Output the (X, Y) coordinate of the center of the cell containing the given text.  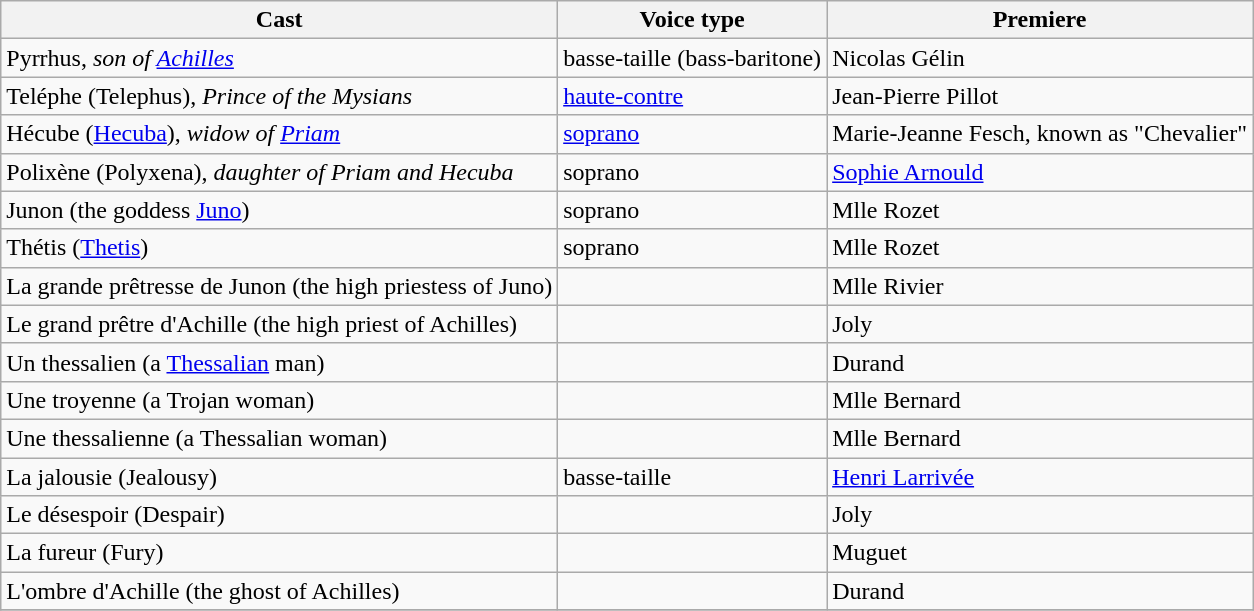
Un thessalien (a Thessalian man) (280, 362)
Cast (280, 20)
L'ombre d'Achille (the ghost of Achilles) (280, 591)
Nicolas Gélin (1040, 58)
La grande prêtresse de Junon (the high priestess of Juno) (280, 286)
Mlle Rivier (1040, 286)
La fureur (Fury) (280, 553)
Pyrrhus, son of Achilles (280, 58)
Marie-Jeanne Fesch, known as "Chevalier" (1040, 134)
Jean-Pierre Pillot (1040, 96)
Une thessalienne (a Thessalian woman) (280, 438)
Polixène (Polyxena), daughter of Priam and Hecuba (280, 172)
Thétis (Thetis) (280, 248)
basse-taille (692, 477)
Sophie Arnould (1040, 172)
Teléphe (Telephus), Prince of the Mysians (280, 96)
Henri Larrivée (1040, 477)
Junon (the goddess Juno) (280, 210)
haute-contre (692, 96)
basse-taille (bass-baritone) (692, 58)
Le grand prêtre d'Achille (the high priest of Achilles) (280, 324)
Muguet (1040, 553)
Hécube (Hecuba), widow of Priam (280, 134)
Le désespoir (Despair) (280, 515)
La jalousie (Jealousy) (280, 477)
Une troyenne (a Trojan woman) (280, 400)
Voice type (692, 20)
Premiere (1040, 20)
